Return (x, y) of the center of cell containing provided text 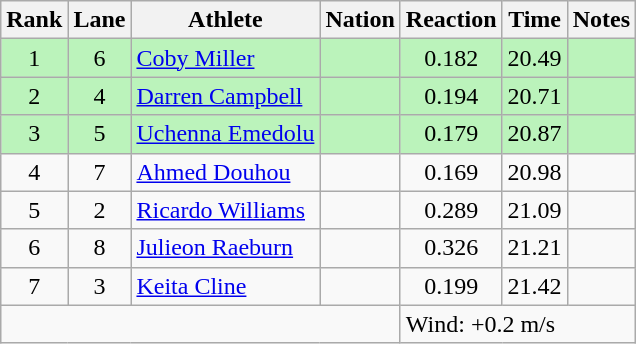
Julieon Raeburn (226, 248)
8 (100, 248)
20.49 (534, 58)
Nation (360, 20)
Wind: +0.2 m/s (518, 324)
0.199 (451, 286)
0.182 (451, 58)
0.326 (451, 248)
Time (534, 20)
1 (34, 58)
20.87 (534, 134)
Rank (34, 20)
0.289 (451, 210)
21.09 (534, 210)
20.98 (534, 172)
21.42 (534, 286)
20.71 (534, 96)
0.169 (451, 172)
21.21 (534, 248)
Ricardo Williams (226, 210)
Lane (100, 20)
Ahmed Douhou (226, 172)
Darren Campbell (226, 96)
Coby Miller (226, 58)
Keita Cline (226, 286)
0.179 (451, 134)
Uchenna Emedolu (226, 134)
0.194 (451, 96)
Reaction (451, 20)
Athlete (226, 20)
Notes (601, 20)
